Pinpoint the cell where the given text exists, returning its [X, Y] midpoint coordinate. 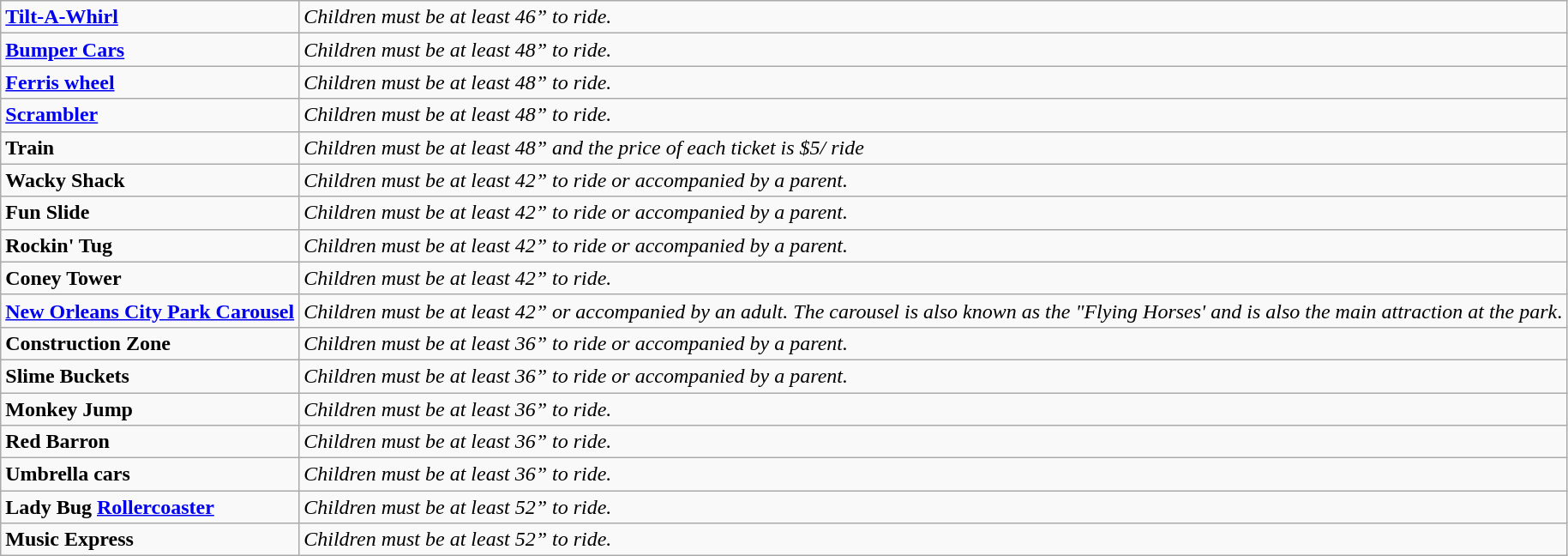
Scrambler [150, 115]
Children must be at least 42” to ride. [933, 278]
Fun Slide [150, 213]
Children must be at least 48” and the price of each ticket is $5/ ride [933, 148]
Monkey Jump [150, 409]
Coney Tower [150, 278]
Bumper Cars [150, 50]
Train [150, 148]
Wacky Shack [150, 180]
Umbrella cars [150, 474]
Red Barron [150, 442]
Rockin' Tug [150, 245]
Construction Zone [150, 343]
Music Express [150, 540]
Children must be at least 46” to ride. [933, 17]
Tilt-A-Whirl [150, 17]
Ferris wheel [150, 82]
Slime Buckets [150, 376]
New Orleans City Park Carousel [150, 311]
Lady Bug Rollercoaster [150, 507]
